Provide the (x, y) coordinate of the cell's center where the given text is located.  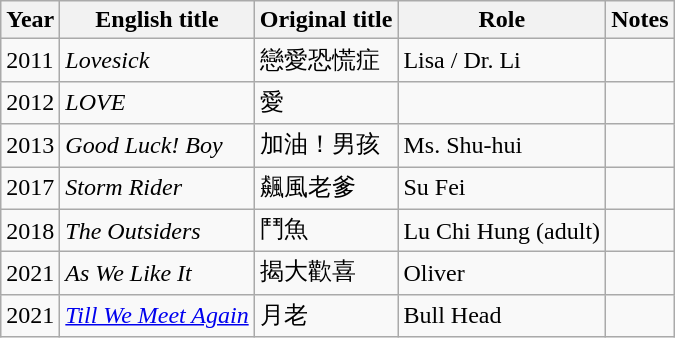
Lisa / Dr. Li (502, 60)
Good Luck! Boy (157, 146)
Original title (326, 20)
飆風老爹 (326, 188)
Notes (640, 20)
Lovesick (157, 60)
Bull Head (502, 316)
Su Fei (502, 188)
2011 (30, 60)
The Outsiders (157, 230)
Lu Chi Hung (adult) (502, 230)
LOVE (157, 102)
Oliver (502, 274)
Storm Rider (157, 188)
Year (30, 20)
2012 (30, 102)
愛 (326, 102)
揭大歡喜 (326, 274)
2017 (30, 188)
As We Like It (157, 274)
Till We Meet Again (157, 316)
Role (502, 20)
Ms. Shu-hui (502, 146)
戀愛恐慌症 (326, 60)
加油！男孩 (326, 146)
月老 (326, 316)
English title (157, 20)
2018 (30, 230)
2013 (30, 146)
鬥魚 (326, 230)
